Scan for the cell matching the given text and deliver its [x, y] coordinate at center. 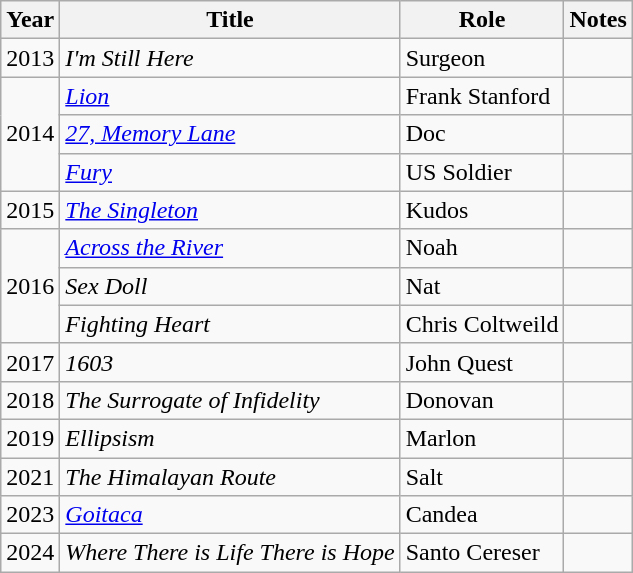
27, Memory Lane [230, 134]
2018 [30, 400]
Notes [598, 20]
2024 [30, 553]
Lion [230, 96]
Ellipsism [230, 438]
2015 [30, 210]
Noah [482, 248]
Candea [482, 515]
Fighting Heart [230, 324]
The Singleton [230, 210]
2014 [30, 134]
Where There is Life There is Hope [230, 553]
Kudos [482, 210]
Chris Coltweild [482, 324]
The Surrogate of Infidelity [230, 400]
Goitaca [230, 515]
2021 [30, 477]
Santo Cereser [482, 553]
2016 [30, 286]
Salt [482, 477]
Doc [482, 134]
Role [482, 20]
2019 [30, 438]
Marlon [482, 438]
1603 [230, 362]
Title [230, 20]
Frank Stanford [482, 96]
John Quest [482, 362]
US Soldier [482, 172]
The Himalayan Route [230, 477]
Nat [482, 286]
Donovan [482, 400]
2023 [30, 515]
Surgeon [482, 58]
Across the River [230, 248]
I'm Still Here [230, 58]
2013 [30, 58]
Sex Doll [230, 286]
Year [30, 20]
2017 [30, 362]
Fury [230, 172]
